Locate the cell with the specified text and output its [x, y] center coordinate. 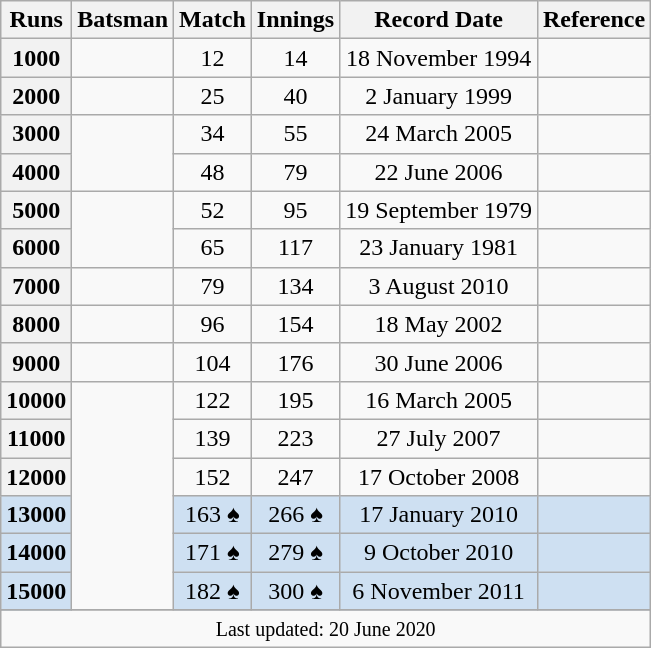
134 [295, 286]
163 ♠ [213, 515]
117 [295, 248]
176 [295, 362]
18 November 1994 [439, 58]
2000 [36, 96]
279 ♠ [295, 553]
Innings [295, 20]
14 [295, 58]
7000 [36, 286]
2 January 1999 [439, 96]
22 June 2006 [439, 172]
Reference [594, 20]
223 [295, 438]
171 ♠ [213, 553]
3000 [36, 134]
Last updated: 20 June 2020 [326, 629]
30 June 2006 [439, 362]
12 [213, 58]
48 [213, 172]
Match [213, 20]
5000 [36, 210]
18 May 2002 [439, 324]
15000 [36, 591]
65 [213, 248]
12000 [36, 477]
40 [295, 96]
23 January 1981 [439, 248]
266 ♠ [295, 515]
24 March 2005 [439, 134]
27 July 2007 [439, 438]
55 [295, 134]
182 ♠ [213, 591]
4000 [36, 172]
13000 [36, 515]
3 August 2010 [439, 286]
6 November 2011 [439, 591]
1000 [36, 58]
16 March 2005 [439, 400]
10000 [36, 400]
96 [213, 324]
Runs [36, 20]
104 [213, 362]
247 [295, 477]
25 [213, 96]
6000 [36, 248]
8000 [36, 324]
195 [295, 400]
17 January 2010 [439, 515]
Batsman [123, 20]
300 ♠ [295, 591]
14000 [36, 553]
19 September 1979 [439, 210]
17 October 2008 [439, 477]
95 [295, 210]
154 [295, 324]
9000 [36, 362]
34 [213, 134]
52 [213, 210]
Record Date [439, 20]
152 [213, 477]
139 [213, 438]
122 [213, 400]
9 October 2010 [439, 553]
11000 [36, 438]
